From the cell containing the given text, extract its center point as [x, y] coordinate. 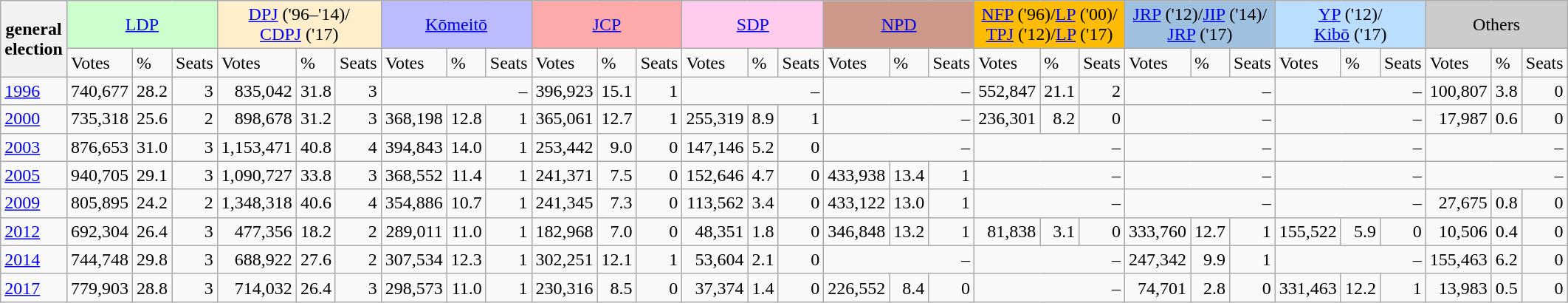
1996 [34, 91]
0.5 [1506, 287]
740,677 [99, 91]
7.5 [617, 175]
9.9 [1211, 259]
0.4 [1506, 231]
5.9 [1360, 231]
3.1 [1060, 231]
396,923 [564, 91]
147,146 [715, 147]
YP ('12)/Kibō ('17) [1350, 25]
2017 [34, 287]
6.2 [1506, 259]
4.7 [763, 175]
JRP ('12)/JIP ('14)/JRP ('17) [1200, 25]
21.1 [1060, 91]
SDP [753, 25]
1,090,727 [257, 175]
31.0 [152, 147]
226,552 [856, 287]
346,848 [856, 231]
835,042 [257, 91]
298,573 [413, 287]
LDP [142, 25]
302,251 [564, 259]
735,318 [99, 119]
230,316 [564, 287]
2.1 [763, 259]
113,562 [715, 203]
0.6 [1506, 119]
31.2 [316, 119]
236,301 [1007, 119]
27.6 [316, 259]
27,675 [1459, 203]
253,442 [564, 147]
898,678 [257, 119]
394,843 [413, 147]
81,838 [1007, 231]
289,011 [413, 231]
13.4 [909, 175]
48,351 [715, 231]
29.8 [152, 259]
13.2 [909, 231]
8.2 [1060, 119]
37,374 [715, 287]
33.8 [316, 175]
7.0 [617, 231]
368,198 [413, 119]
433,122 [856, 203]
1,153,471 [257, 147]
805,895 [99, 203]
28.8 [152, 287]
2014 [34, 259]
2012 [34, 231]
688,922 [257, 259]
10,506 [1459, 231]
28.2 [152, 91]
40.8 [316, 147]
24.2 [152, 203]
13,983 [1459, 287]
11.4 [467, 175]
692,304 [99, 231]
331,463 [1308, 287]
333,760 [1158, 231]
JCP [607, 25]
1,348,318 [257, 203]
876,653 [99, 147]
940,705 [99, 175]
152,646 [715, 175]
100,807 [1459, 91]
15.1 [617, 91]
155,463 [1459, 259]
74,701 [1158, 287]
552,847 [1007, 91]
53,604 [715, 259]
31.8 [316, 91]
Kōmeitō [456, 25]
29.1 [152, 175]
477,356 [257, 231]
2005 [34, 175]
2003 [34, 147]
general election [34, 38]
354,886 [413, 203]
10.7 [467, 203]
247,342 [1158, 259]
DPJ ('96–'14)/CDPJ ('17) [299, 25]
NPD [899, 25]
744,748 [99, 259]
7.3 [617, 203]
Others [1496, 25]
433,938 [856, 175]
368,552 [413, 175]
155,522 [1308, 231]
8.9 [763, 119]
0.8 [1506, 203]
12.3 [467, 259]
2000 [34, 119]
1.4 [763, 287]
1.8 [763, 231]
779,903 [99, 287]
714,032 [257, 287]
8.5 [617, 287]
12.1 [617, 259]
12.8 [467, 119]
9.0 [617, 147]
18.2 [316, 231]
5.2 [763, 147]
8.4 [909, 287]
25.6 [152, 119]
3.4 [763, 203]
182,968 [564, 231]
13.0 [909, 203]
12.2 [1360, 287]
2009 [34, 203]
255,319 [715, 119]
307,534 [413, 259]
241,371 [564, 175]
NFP ('96)/LP ('00)/TPJ ('12)/LP ('17) [1050, 25]
40.6 [316, 203]
17,987 [1459, 119]
14.0 [467, 147]
241,345 [564, 203]
2.8 [1211, 287]
3.8 [1506, 91]
365,061 [564, 119]
